Return (x, y) of the center of cell containing provided text 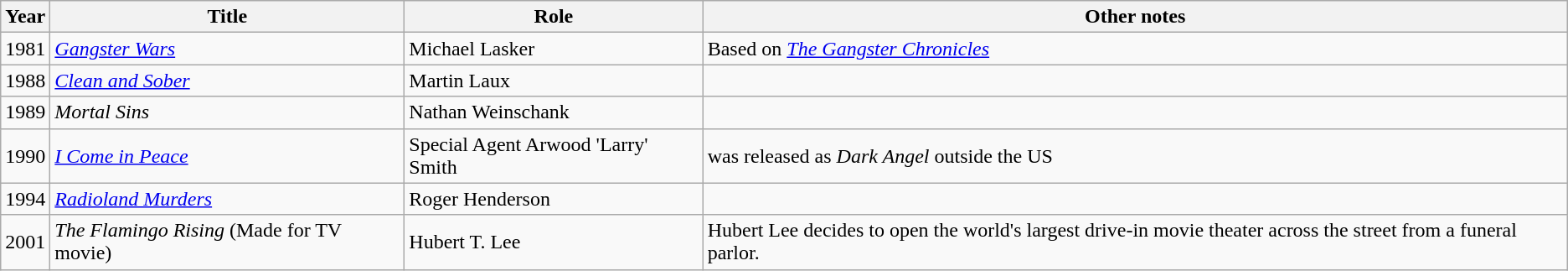
Special Agent Arwood 'Larry' Smith (554, 156)
Role (554, 17)
I Come in Peace (228, 156)
Hubert Lee decides to open the world's largest drive-in movie theater across the street from a funeral parlor. (1135, 242)
1989 (25, 112)
Based on The Gangster Chronicles (1135, 49)
Clean and Sober (228, 81)
Martin Laux (554, 81)
Title (228, 17)
1988 (25, 81)
Nathan Weinschank (554, 112)
Michael Lasker (554, 49)
Year (25, 17)
Gangster Wars (228, 49)
was released as Dark Angel outside the US (1135, 156)
The Flamingo Rising (Made for TV movie) (228, 242)
Hubert T. Lee (554, 242)
1990 (25, 156)
1981 (25, 49)
Radioland Murders (228, 199)
1994 (25, 199)
Other notes (1135, 17)
2001 (25, 242)
Roger Henderson (554, 199)
Mortal Sins (228, 112)
